Provide the (X, Y) coordinate of the cell's center where the given text is located.  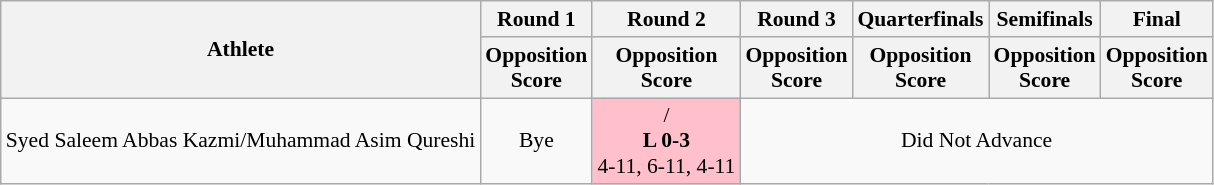
Semifinals (1045, 19)
Round 2 (666, 19)
/L 0-34-11, 6-11, 4-11 (666, 142)
Round 1 (536, 19)
Did Not Advance (976, 142)
Athlete (241, 50)
Quarterfinals (921, 19)
Bye (536, 142)
Syed Saleem Abbas Kazmi/Muhammad Asim Qureshi (241, 142)
Round 3 (796, 19)
Final (1157, 19)
